Extract the (x, y) coordinate from the center of the cell holding the provided text.  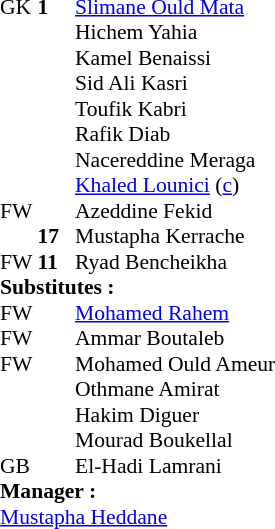
GB (19, 466)
17 (57, 237)
11 (57, 262)
